Return (x, y) of the center of cell containing provided text 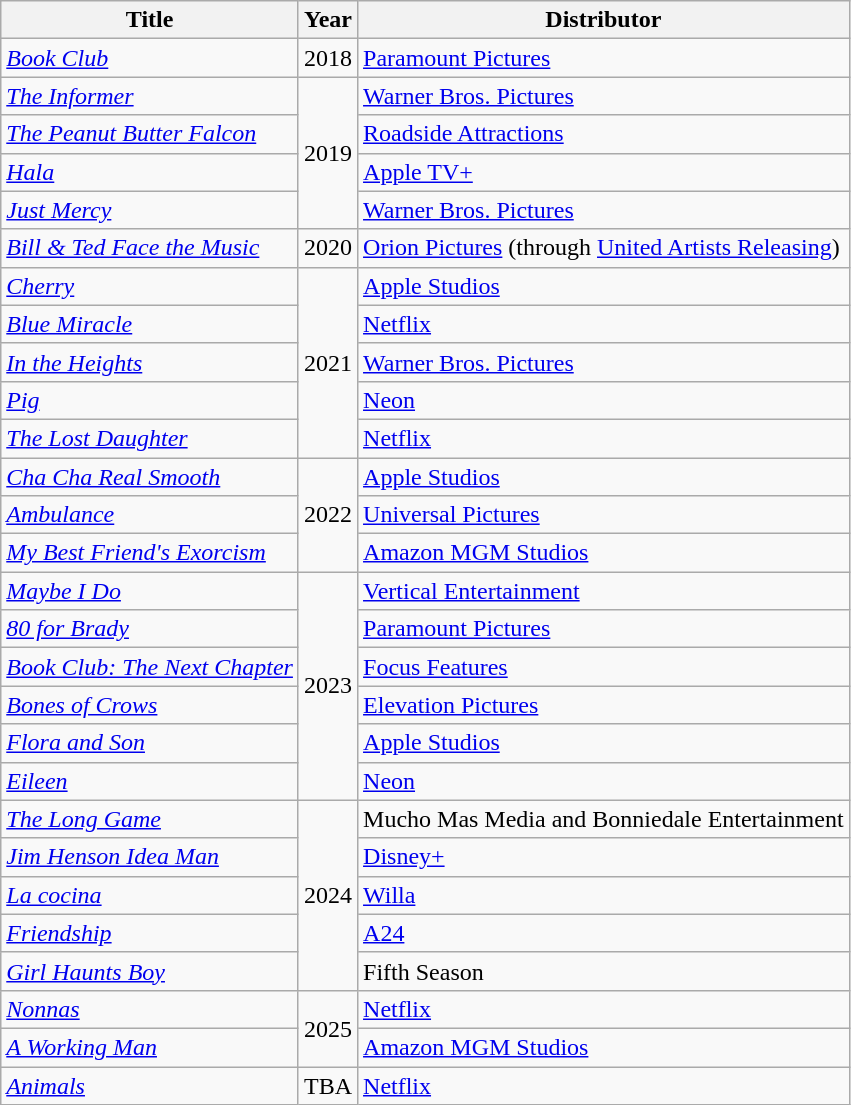
Apple TV+ (604, 172)
Year (328, 20)
Blue Miracle (150, 324)
Mucho Mas Media and Bonniedale Entertainment (604, 819)
Maybe I Do (150, 591)
Title (150, 20)
Hala (150, 172)
The Long Game (150, 819)
80 for Brady (150, 629)
Universal Pictures (604, 515)
Nonnas (150, 1009)
Just Mercy (150, 210)
Girl Haunts Boy (150, 971)
Cherry (150, 286)
2023 (328, 686)
2024 (328, 895)
Vertical Entertainment (604, 591)
2025 (328, 1028)
Roadside Attractions (604, 134)
The Informer (150, 96)
Jim Henson Idea Man (150, 857)
Disney+ (604, 857)
Book Club (150, 58)
TBA (328, 1085)
Cha Cha Real Smooth (150, 477)
Fifth Season (604, 971)
In the Heights (150, 362)
A Working Man (150, 1047)
Ambulance (150, 515)
Animals (150, 1085)
A24 (604, 933)
2021 (328, 362)
Book Club: The Next Chapter (150, 667)
The Lost Daughter (150, 438)
Orion Pictures (through United Artists Releasing) (604, 248)
Pig (150, 400)
2018 (328, 58)
My Best Friend's Exorcism (150, 553)
2019 (328, 153)
Focus Features (604, 667)
Distributor (604, 20)
Eileen (150, 781)
Friendship (150, 933)
Flora and Son (150, 743)
2020 (328, 248)
Bones of Crows (150, 705)
Bill & Ted Face the Music (150, 248)
The Peanut Butter Falcon (150, 134)
Elevation Pictures (604, 705)
Willa (604, 895)
2022 (328, 515)
La cocina (150, 895)
